Scan for the cell matching the given text and deliver its [X, Y] coordinate at center. 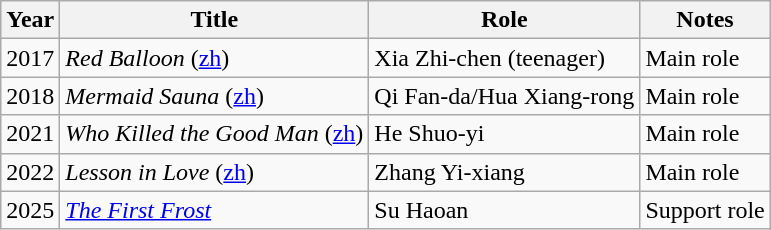
Xia Zhi-chen (teenager) [504, 58]
He Shuo-yi [504, 134]
2022 [30, 172]
Title [214, 20]
2017 [30, 58]
Lesson in Love (zh) [214, 172]
The First Frost [214, 210]
2025 [30, 210]
Qi Fan-da/Hua Xiang-rong [504, 96]
Mermaid Sauna (zh) [214, 96]
Red Balloon (zh) [214, 58]
Role [504, 20]
Year [30, 20]
Zhang Yi-xiang [504, 172]
2018 [30, 96]
Who Killed the Good Man (zh) [214, 134]
2021 [30, 134]
Su Haoan [504, 210]
Notes [705, 20]
Support role [705, 210]
